Return [X, Y] of the center of cell containing provided text 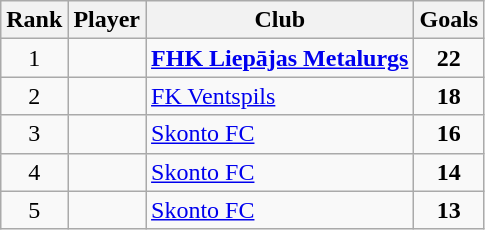
5 [34, 210]
13 [449, 210]
1 [34, 58]
4 [34, 172]
16 [449, 134]
Club [280, 20]
2 [34, 96]
14 [449, 172]
Goals [449, 20]
22 [449, 58]
Rank [34, 20]
FK Ventspils [280, 96]
3 [34, 134]
FHK Liepājas Metalurgs [280, 58]
Player [107, 20]
18 [449, 96]
